Output the (X, Y) coordinate of the center of the cell containing the given text.  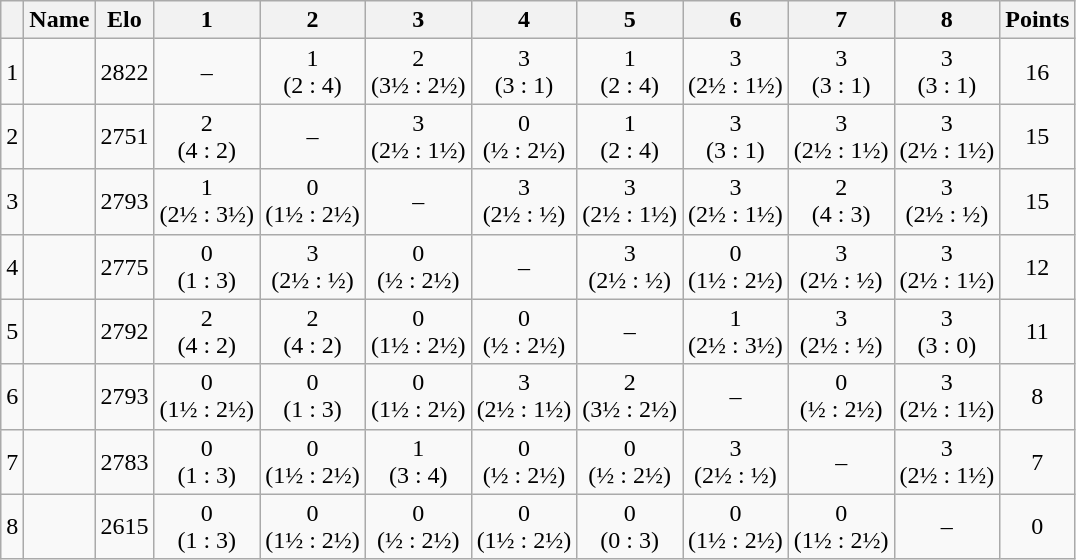
Name (60, 20)
2783 (124, 462)
11 (1038, 332)
2822 (124, 72)
16 (1038, 72)
1(3 : 4) (418, 462)
Points (1038, 20)
Elo (124, 20)
2(4 : 3) (841, 202)
3(3 : 0) (947, 332)
2775 (124, 266)
2751 (124, 136)
12 (1038, 266)
0(0 : 3) (630, 526)
0 (1038, 526)
2792 (124, 332)
2615 (124, 526)
